Output the [X, Y] coordinate of the center of the cell containing the given text.  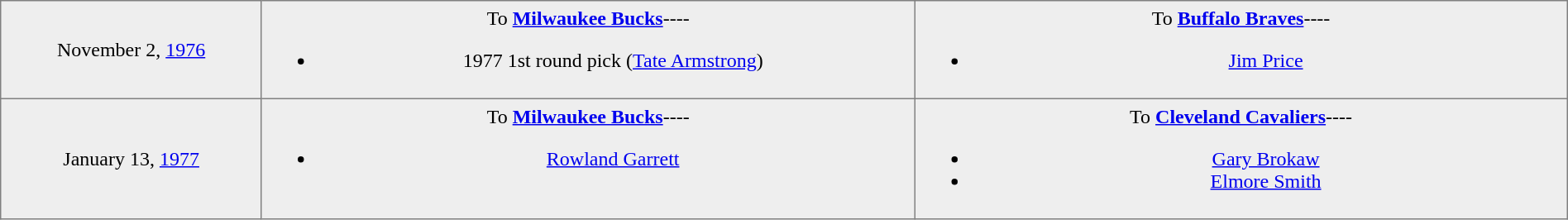
To Milwaukee Bucks----1977 1st round pick (Tate Armstrong) [587, 50]
To Milwaukee Bucks----Rowland Garrett [587, 159]
November 2, 1976 [131, 50]
To Buffalo Braves----Jim Price [1241, 50]
January 13, 1977 [131, 159]
To Cleveland Cavaliers----Gary BrokawElmore Smith [1241, 159]
